Find where the given text appears and provide that cell's center as [X, Y] coordinate. 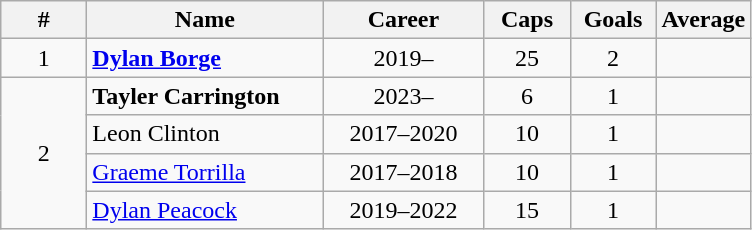
2019–2022 [404, 210]
# [44, 20]
Graeme Torrilla [205, 172]
2017–2018 [404, 172]
Dylan Peacock [205, 210]
Goals [613, 20]
Dylan Borge [205, 58]
Average [704, 20]
15 [527, 210]
2019– [404, 58]
25 [527, 58]
Leon Clinton [205, 134]
Caps [527, 20]
2023– [404, 96]
Name [205, 20]
2017–2020 [404, 134]
6 [527, 96]
Tayler Carrington [205, 96]
Career [404, 20]
